Pinpoint the cell where the given text exists, returning its [x, y] midpoint coordinate. 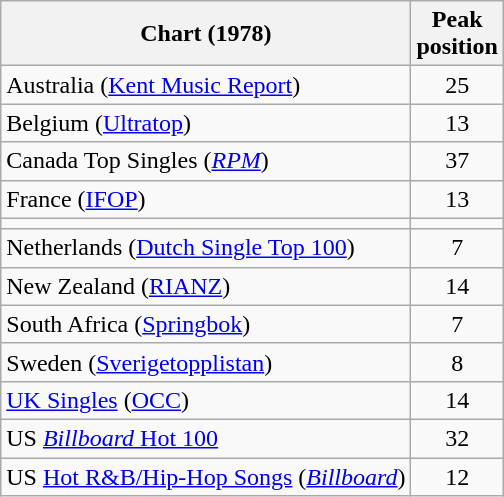
37 [457, 161]
12 [457, 477]
Australia (Kent Music Report) [206, 85]
South Africa (Springbok) [206, 324]
Chart (1978) [206, 34]
32 [457, 438]
Canada Top Singles (RPM) [206, 161]
8 [457, 362]
US Billboard Hot 100 [206, 438]
France (IFOP) [206, 199]
25 [457, 85]
UK Singles (OCC) [206, 400]
New Zealand (RIANZ) [206, 286]
Belgium (Ultratop) [206, 123]
Netherlands (Dutch Single Top 100) [206, 248]
US Hot R&B/Hip-Hop Songs (Billboard) [206, 477]
Sweden (Sverigetopplistan) [206, 362]
Peakposition [457, 34]
